Return the (X, Y) coordinate for the center point of the cell that contains the specified text.  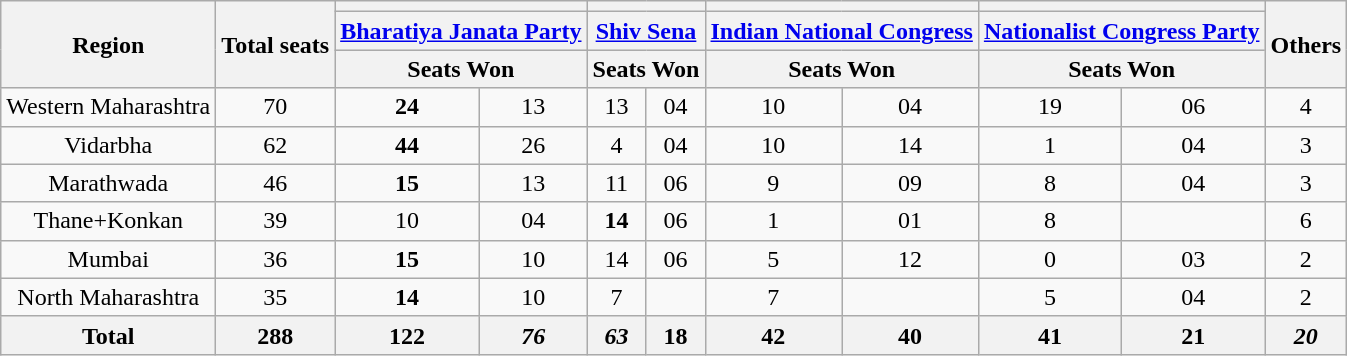
122 (408, 335)
North Maharashtra (108, 297)
9 (774, 183)
21 (1194, 335)
40 (910, 335)
0 (1050, 259)
36 (276, 259)
11 (616, 183)
12 (910, 259)
01 (910, 221)
76 (533, 335)
Mumbai (108, 259)
Bharatiya Janata Party (461, 31)
Western Maharashtra (108, 107)
24 (408, 107)
35 (276, 297)
46 (276, 183)
18 (676, 335)
42 (774, 335)
Indian National Congress (842, 31)
Shiv Sena (646, 31)
19 (1050, 107)
09 (910, 183)
62 (276, 145)
39 (276, 221)
41 (1050, 335)
Marathwada (108, 183)
Vidarbha (108, 145)
63 (616, 335)
20 (1306, 335)
6 (1306, 221)
Total seats (276, 44)
Others (1306, 44)
Region (108, 44)
Thane+Konkan (108, 221)
Total (108, 335)
70 (276, 107)
26 (533, 145)
Nationalist Congress Party (1122, 31)
288 (276, 335)
03 (1194, 259)
44 (408, 145)
